Provide the (x, y) coordinate of the cell's center where the given text is located.  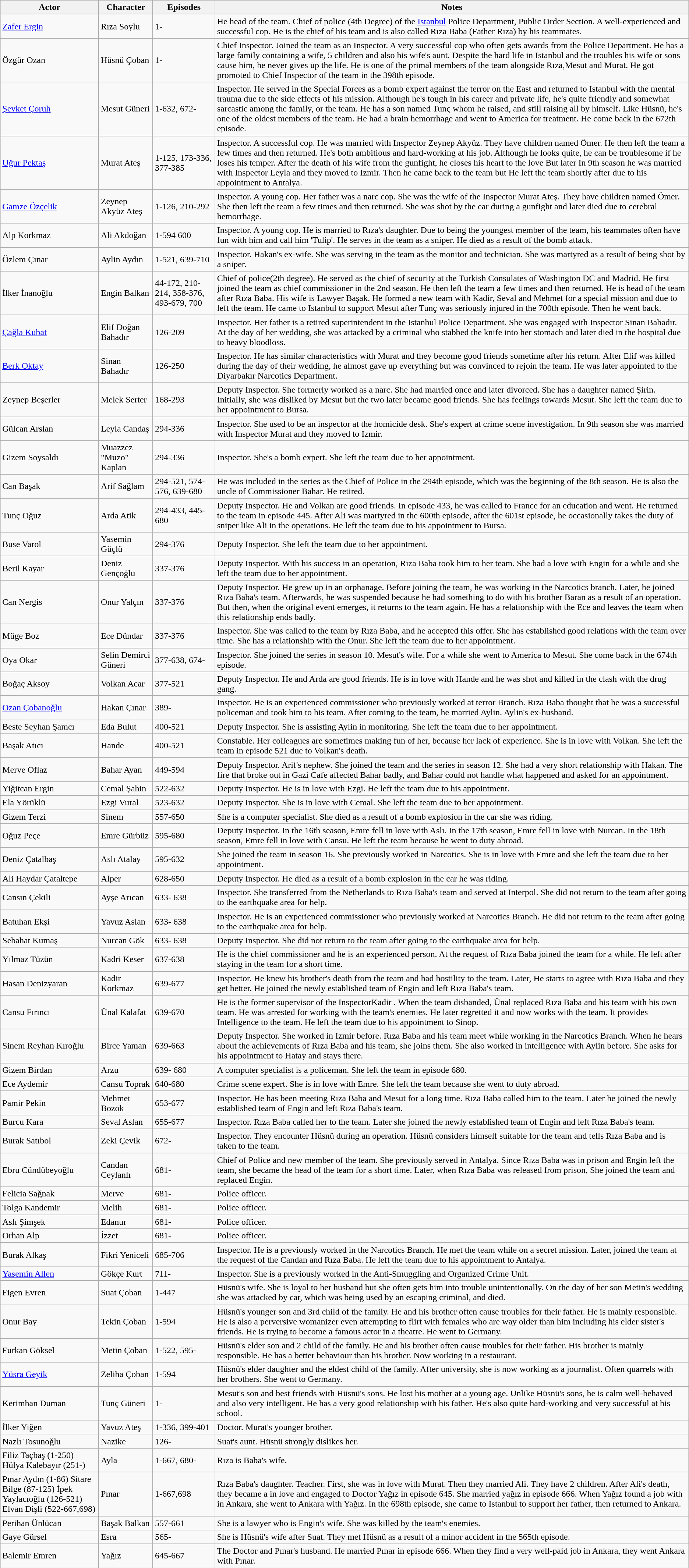
Nazike (126, 1441)
595-632 (184, 859)
Burcu Kara (50, 1122)
1-667, 680- (184, 1460)
Özgür Ozan (50, 60)
Deputy Inspector. He and Arda are good friends. He is in love with Hande and he was shot and killed in the clash with the drug gang. (452, 684)
1-632, 672- (184, 109)
Deniz Çatalbaş (50, 859)
639-663 (184, 1046)
Balemir Emren (50, 1556)
Hande (126, 745)
Furkan Göksel (50, 1350)
Aylin Aydın (126, 259)
377-521 (184, 684)
Alper (126, 879)
Figen Evren (50, 1293)
Edanur (126, 1222)
639- 680 (184, 1070)
565- (184, 1537)
Zeki Çevik (126, 1140)
Ece Dündar (126, 636)
Başak Balkan (126, 1523)
Elif Doğan Bahadır (126, 332)
Çağla Kubat (50, 332)
Oya Okar (50, 660)
Zeynep Akyüz Ateş (126, 206)
Kerimhan Duman (50, 1403)
640-680 (184, 1084)
Emre Gürbüz (126, 836)
Yüsra Geyik (50, 1374)
Seval Aslan (126, 1122)
Inspector. They encounter Hüsnü during an operation. Hüsnü considers himself suitable for the team and tells Rıza Baba and is taken to the team. (452, 1140)
Gaye Gürsel (50, 1537)
Beril Kayar (50, 568)
449-594 (184, 770)
672- (184, 1140)
126-209 (184, 332)
Gülcan Arslan (50, 428)
Boğaç Aksoy (50, 684)
Melek Serter (126, 400)
Aslı Şimşek (50, 1222)
711- (184, 1274)
She is a lawyer who is Engin's wife. She was killed by the team's enemies. (452, 1523)
294-433, 445-680 (184, 515)
Burak Satıbol (50, 1140)
44-172, 210-214, 358-376, 493-679, 700 (184, 293)
Gamze Özçelik (50, 206)
1-447 (184, 1293)
655-677 (184, 1122)
Ali Akdoğan (126, 235)
Muazzez "Muzo" Kaplan (126, 458)
Cansın Çekili (50, 898)
Ünal Kalafat (126, 1012)
The Doctor and Pınar's husband. He married Pınar in episode 666. When they find a very well-paid job in Ankara, they went Ankara with Pınar. (452, 1556)
639-677 (184, 983)
377-638, 674- (184, 660)
Müge Boz (50, 636)
Ali Haydar Çataltepe (50, 879)
Selin Demirci Güneri (126, 660)
Onur Bay (50, 1322)
Hasan Denizyaran (50, 983)
Cemal Şahin (126, 788)
Candan Ceylanlı (126, 1170)
Aslı Atalay (126, 859)
Alp Korkmaz (50, 235)
Yağız (126, 1556)
Arif Sağlam (126, 486)
Kadri Keser (126, 959)
Deniz Gençoğlu (126, 568)
Cansu Toprak (126, 1084)
Arda Atik (126, 515)
Sinem Reyhan Kıroğlu (50, 1046)
Onur Yalçın (126, 602)
Esra (126, 1537)
1-594 600 (184, 235)
Özlem Çınar (50, 259)
She is Hüsnü's wife after Suat. They met Hüsnü as a result of a minor accident in the 565th episode. (452, 1537)
Merve Oflaz (50, 770)
Notes (452, 7)
A computer specialist is a policeman. She left the team in episode 680. (452, 1070)
Yavuz Aslan (126, 921)
645-667 (184, 1556)
Ayla (126, 1460)
Yılmaz Tüzün (50, 959)
Inspector. Hakan's ex-wife. She was serving in the team as the monitor and technician. She was martyred as a result of being shot by a sniper. (452, 259)
She joined the team in season 16. She previously worked in Narcotics. She is in love with Emre and she left the team due to her appointment. (452, 859)
639-670 (184, 1012)
1-125, 173-336, 377-385 (184, 163)
653-677 (184, 1103)
Merve (126, 1194)
Actor (50, 7)
Tolga Kandemir (50, 1208)
Pamir Pekin (50, 1103)
Gökçe Kurt (126, 1274)
Crime scene expert. She is in love with Emre. She left the team because she went to duty abroad. (452, 1084)
Deputy Inspector. She is in love with Cemal. She left the team due to her appointment. (452, 802)
Felicia Sağnak (50, 1194)
Can Nergis (50, 602)
Sebahat Kumaş (50, 940)
Ayşe Arıcan (126, 898)
Perihan Ünlücan (50, 1523)
Tekin Çoban (126, 1322)
294-376 (184, 544)
Filiz Taçbaş (1-250) Hülya Kalebayır (251-) (50, 1460)
Oğuz Peçe (50, 836)
Arzu (126, 1070)
Zeynep Beşerler (50, 400)
Uğur Pektaş (50, 163)
Yasemin Allen (50, 1274)
Mehmet Bozok (126, 1103)
557-650 (184, 816)
Sinem (126, 816)
522-632 (184, 788)
Suat Çoban (126, 1293)
Birce Yaman (126, 1046)
Inspector. She's a bomb expert. She left the team due to her appointment. (452, 458)
126- (184, 1441)
1-667,698 (184, 1494)
Cansu Fırıncı (50, 1012)
Nazlı Tosunoğlu (50, 1441)
Suat's aunt. Hüsnü strongly dislikes her. (452, 1441)
Yavuz Ateş (126, 1427)
Episodes (184, 7)
Yiğitcan Ergin (50, 788)
Ece Aydemir (50, 1084)
Deputy Inspector. He is in love with Ezgi. He left the team due to his appointment. (452, 788)
Character (126, 7)
Gizem Soysaldı (50, 458)
Pınar Aydın (1-86) Sitare Bilge (87-125) İpek Yaylacıoğlu (126-521)Elvan Dişli (522-667,698) (50, 1494)
Deputy Inspector. She is assisting Aylin in monitoring. She left the team due to her appointment. (452, 727)
1-521, 639-710 (184, 259)
Şevket Çoruh (50, 109)
İzzet (126, 1236)
Fikri Yeniceli (126, 1255)
Mesut Güneri (126, 109)
Sinan Bahadır (126, 366)
Zeliha Çoban (126, 1374)
Hüsnü Çoban (126, 60)
Beste Seyhan Şamcı (50, 727)
Kadir Korkmaz (126, 983)
Gizem Birdan (50, 1070)
557-661 (184, 1523)
Nurcan Gök (126, 940)
Deputy Inspector. She did not return to the team after going to the earthquake area for help. (452, 940)
Ozan Çobanoğlu (50, 708)
Hakan Çınar (126, 708)
Tunç Güneri (126, 1403)
1-336, 399-401 (184, 1427)
Eda Bulut (126, 727)
Can Başak (50, 486)
523-632 (184, 802)
685-706 (184, 1255)
Deputy Inspector. She left the team due to her appointment. (452, 544)
Bahar Ayan (126, 770)
595-680 (184, 836)
Inspector. She joined the series in season 10. Mesut's wife. For a while she went to America to Mesut. She come back in the 674th episode. (452, 660)
Ezgi Vural (126, 802)
Tunç Oğuz (50, 515)
389- (184, 708)
Rıza is Baba's wife. (452, 1460)
Engin Balkan (126, 293)
Volkan Acar (126, 684)
Orhan Alp (50, 1236)
Gizem Terzi (50, 816)
637-638 (184, 959)
İlker İnanoğlu (50, 293)
Doctor. Murat's younger brother. (452, 1427)
Batuhan Ekşi (50, 921)
Leyla Candaş (126, 428)
Inspector. Rıza Baba called her to the team. Later she joined the newly established team of Engin and left Rıza Baba's team. (452, 1122)
Berk Oktay (50, 366)
Zafer Ergin (50, 26)
Yasemin Güçlü (126, 544)
1-522, 595- (184, 1350)
Murat Ateş (126, 163)
Burak Alkaş (50, 1255)
Pınar (126, 1494)
126-250 (184, 366)
Başak Atıcı (50, 745)
She is a computer specialist. She died as a result of a bomb explosion in the car she was riding. (452, 816)
Inspector. She is a previously worked in the Anti-Smuggling and Organized Crime Unit. (452, 1274)
Deputy Inspector. He died as a result of a bomb explosion in the car he was riding. (452, 879)
294-521, 574-576, 639-680 (184, 486)
Ela Yörüklü (50, 802)
Buse Varol (50, 544)
Melih (126, 1208)
1-126, 210-292 (184, 206)
Rıza Soylu (126, 26)
İlker Yiğen (50, 1427)
Metin Çoban (126, 1350)
Ebru Cündübeyoğlu (50, 1170)
628-650 (184, 879)
168-293 (184, 400)
